Search for the cell housing the specified text and yield its (X, Y) center coordinate. 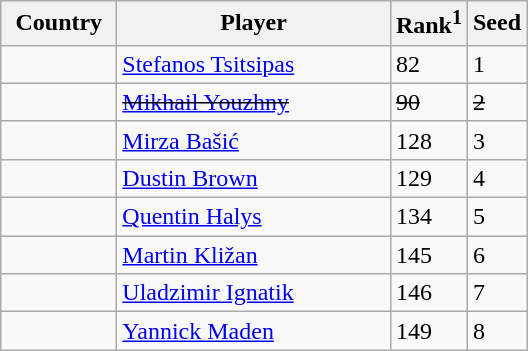
Mirza Bašić (254, 140)
Player (254, 24)
8 (496, 331)
Uladzimir Ignatik (254, 293)
Mikhail Youzhny (254, 102)
Yannick Maden (254, 331)
3 (496, 140)
5 (496, 217)
Stefanos Tsitsipas (254, 64)
128 (428, 140)
Martin Kližan (254, 255)
Quentin Halys (254, 217)
146 (428, 293)
1 (496, 64)
145 (428, 255)
2 (496, 102)
7 (496, 293)
4 (496, 178)
134 (428, 217)
6 (496, 255)
82 (428, 64)
149 (428, 331)
129 (428, 178)
90 (428, 102)
Country (59, 24)
Rank1 (428, 24)
Seed (496, 24)
Dustin Brown (254, 178)
